Provide the [X, Y] coordinate of the cell's center where the given text is located.  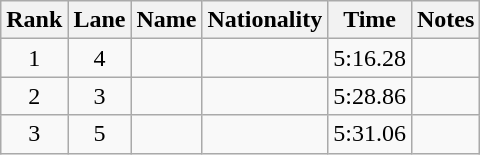
5:16.28 [370, 58]
Time [370, 20]
5:31.06 [370, 134]
1 [34, 58]
Rank [34, 20]
Notes [445, 20]
Name [166, 20]
Nationality [265, 20]
5:28.86 [370, 96]
4 [100, 58]
2 [34, 96]
Lane [100, 20]
5 [100, 134]
